Extract the [x, y] coordinate from the center of the cell holding the provided text.  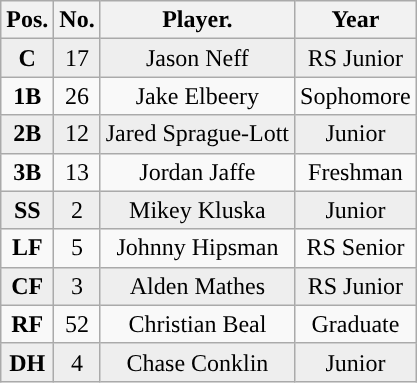
Jared Sprague-Lott [197, 134]
Alden Mathes [197, 286]
SS [28, 210]
1B [28, 96]
Year [356, 20]
C [28, 58]
No. [77, 20]
5 [77, 248]
LF [28, 248]
3 [77, 286]
13 [77, 172]
Jake Elbeery [197, 96]
Johnny Hipsman [197, 248]
Player. [197, 20]
Pos. [28, 20]
CF [28, 286]
DH [28, 362]
Christian Beal [197, 324]
26 [77, 96]
Graduate [356, 324]
2 [77, 210]
2B [28, 134]
Jordan Jaffe [197, 172]
52 [77, 324]
Jason Neff [197, 58]
RS Senior [356, 248]
RF [28, 324]
Sophomore [356, 96]
4 [77, 362]
Mikey Kluska [197, 210]
Freshman [356, 172]
12 [77, 134]
Chase Conklin [197, 362]
17 [77, 58]
3B [28, 172]
